Output the [x, y] coordinate of the center of the cell containing the given text.  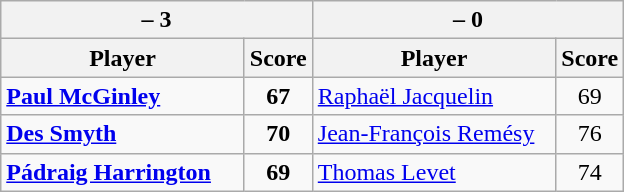
Raphaël Jacquelin [434, 96]
Jean-François Remésy [434, 134]
– 3 [157, 20]
70 [278, 134]
Pádraig Harrington [123, 172]
Paul McGinley [123, 96]
74 [590, 172]
Des Smyth [123, 134]
– 0 [468, 20]
76 [590, 134]
67 [278, 96]
Thomas Levet [434, 172]
